Scan for the cell matching the given text and deliver its (x, y) coordinate at center. 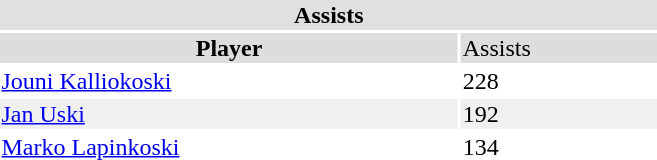
192 (559, 114)
Player (229, 48)
Jan Uski (229, 114)
228 (559, 81)
Assists (559, 48)
Jouni Kalliokoski (229, 81)
